Extract the [x, y] coordinate from the center of the cell holding the provided text.  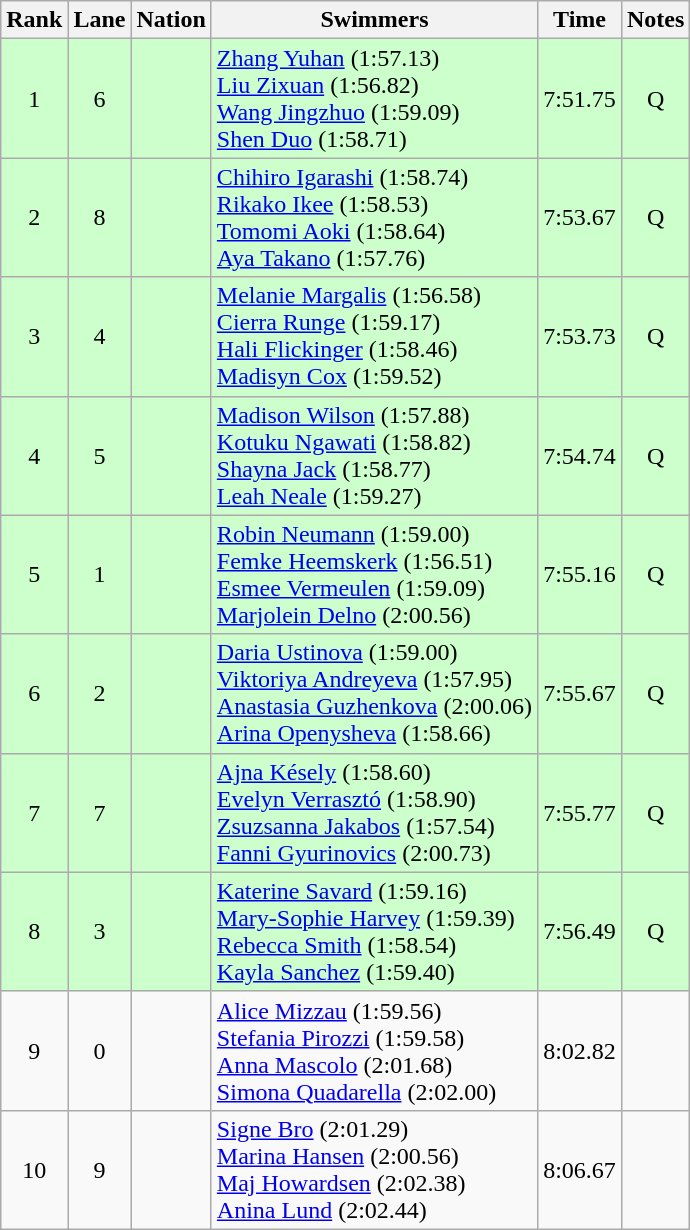
7:53.67 [580, 218]
Katerine Savard (1:59.16)Mary-Sophie Harvey (1:59.39)Rebecca Smith (1:58.54)Kayla Sanchez (1:59.40) [374, 932]
Nation [171, 20]
Madison Wilson (1:57.88)Kotuku Ngawati (1:58.82)Shayna Jack (1:58.77)Leah Neale (1:59.27) [374, 456]
7:53.73 [580, 336]
Rank [34, 20]
Signe Bro (2:01.29)Marina Hansen (2:00.56)Maj Howardsen (2:02.38)Anina Lund (2:02.44) [374, 1170]
10 [34, 1170]
Ajna Késely (1:58.60)Evelyn Verrasztó (1:58.90)Zsuzsanna Jakabos (1:57.54)Fanni Gyurinovics (2:00.73) [374, 812]
7:54.74 [580, 456]
Time [580, 20]
7:55.16 [580, 574]
8:06.67 [580, 1170]
Alice Mizzau (1:59.56)Stefania Pirozzi (1:59.58)Anna Mascolo (2:01.68)Simona Quadarella (2:02.00) [374, 1050]
0 [100, 1050]
8:02.82 [580, 1050]
7:55.77 [580, 812]
Chihiro Igarashi (1:58.74)Rikako Ikee (1:58.53)Tomomi Aoki (1:58.64)Aya Takano (1:57.76) [374, 218]
7:55.67 [580, 694]
7:51.75 [580, 98]
Melanie Margalis (1:56.58)Cierra Runge (1:59.17)Hali Flickinger (1:58.46)Madisyn Cox (1:59.52) [374, 336]
7:56.49 [580, 932]
Daria Ustinova (1:59.00)Viktoriya Andreyeva (1:57.95)Anastasia Guzhenkova (2:00.06)Arina Openysheva (1:58.66) [374, 694]
Notes [655, 20]
Robin Neumann (1:59.00)Femke Heemskerk (1:56.51)Esmee Vermeulen (1:59.09)Marjolein Delno (2:00.56) [374, 574]
Swimmers [374, 20]
Lane [100, 20]
Zhang Yuhan (1:57.13)Liu Zixuan (1:56.82)Wang Jingzhuo (1:59.09)Shen Duo (1:58.71) [374, 98]
